Determine the (x, y) coordinate at the center of the cell enclosing the given text.  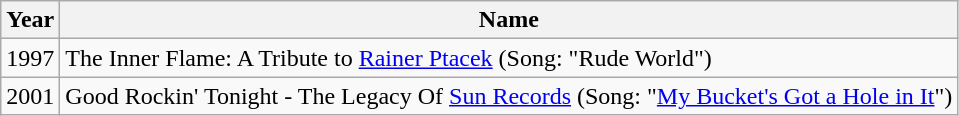
Year (30, 20)
The Inner Flame: A Tribute to Rainer Ptacek (Song: "Rude World") (509, 58)
1997 (30, 58)
2001 (30, 96)
Good Rockin' Tonight - The Legacy Of Sun Records (Song: "My Bucket's Got a Hole in It") (509, 96)
Name (509, 20)
